For the text-containing cell, return its midpoint in [X, Y] coordinate format. 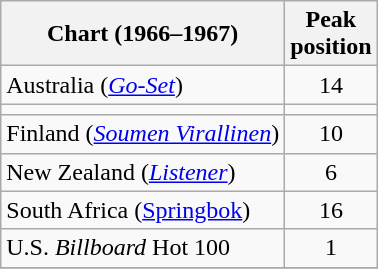
1 [331, 248]
Australia (Go-Set) [143, 85]
6 [331, 172]
South Africa (Springbok) [143, 210]
14 [331, 85]
Chart (1966–1967) [143, 34]
16 [331, 210]
U.S. Billboard Hot 100 [143, 248]
Finland (Soumen Virallinen) [143, 134]
Peakposition [331, 34]
New Zealand (Listener) [143, 172]
10 [331, 134]
